Output the (X, Y) coordinate of the center of the cell containing the given text.  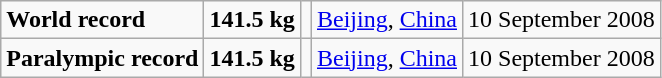
Paralympic record (102, 58)
World record (102, 20)
